Locate the cell with the specified text and output its [x, y] center coordinate. 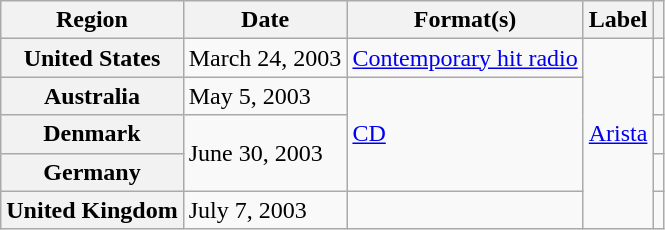
Format(s) [465, 20]
Label [618, 20]
Region [92, 20]
Germany [92, 172]
July 7, 2003 [265, 210]
United States [92, 58]
Denmark [92, 134]
May 5, 2003 [265, 96]
Arista [618, 134]
March 24, 2003 [265, 58]
June 30, 2003 [265, 153]
Australia [92, 96]
Date [265, 20]
United Kingdom [92, 210]
CD [465, 134]
Contemporary hit radio [465, 58]
